Return the (X, Y) coordinate for the center point of the cell that contains the specified text.  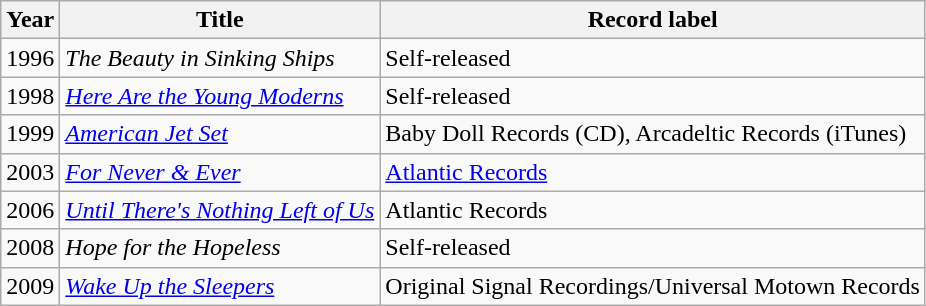
American Jet Set (220, 134)
Until There's Nothing Left of Us (220, 210)
1996 (30, 58)
Record label (653, 20)
2006 (30, 210)
1998 (30, 96)
Here Are the Young Moderns (220, 96)
2009 (30, 286)
For Never & Ever (220, 172)
2003 (30, 172)
2008 (30, 248)
1999 (30, 134)
Year (30, 20)
The Beauty in Sinking Ships (220, 58)
Hope for the Hopeless (220, 248)
Title (220, 20)
Original Signal Recordings/Universal Motown Records (653, 286)
Baby Doll Records (CD), Arcadeltic Records (iTunes) (653, 134)
Wake Up the Sleepers (220, 286)
